Return the (x, y) coordinate for the center point of the cell that contains the specified text.  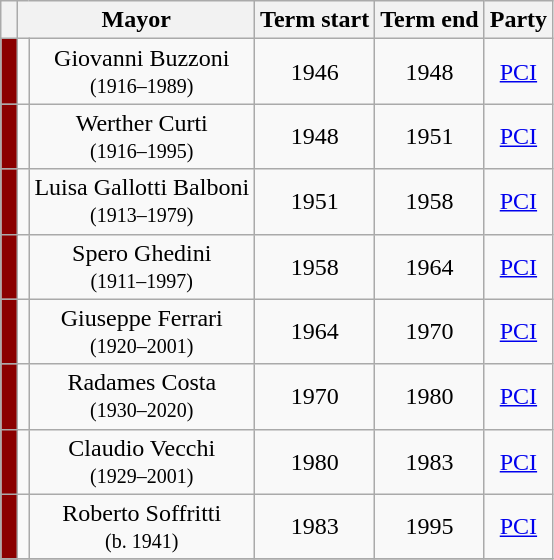
Term end (430, 20)
Claudio Vecchi(1929–2001) (142, 462)
1946 (315, 72)
Term start (315, 20)
Roberto Soffritti(b. 1941) (142, 526)
Spero Ghedini(1911–1997) (142, 266)
Giuseppe Ferrari(1920–2001) (142, 332)
Radames Costa(1930–2020) (142, 396)
Party (518, 20)
Werther Curti(1916–1995) (142, 136)
1995 (430, 526)
Luisa Gallotti Balboni(1913–1979) (142, 202)
Giovanni Buzzoni(1916–1989) (142, 72)
Mayor (136, 20)
